Provide the [x, y] coordinate of the cell's center where the given text is located.  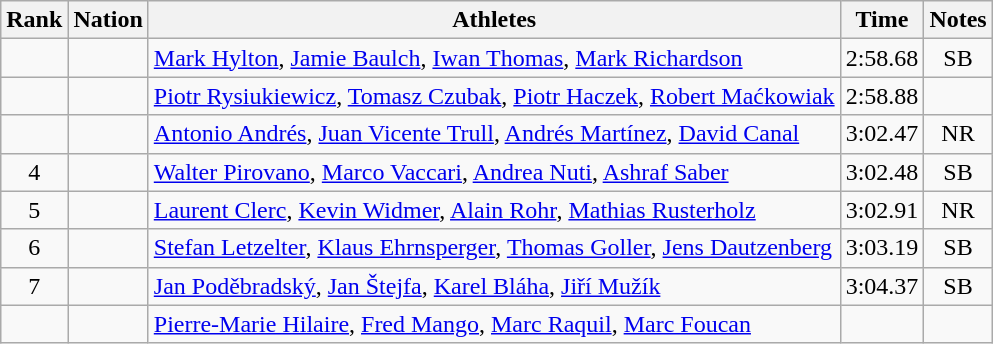
Stefan Letzelter, Klaus Ehrnsperger, Thomas Goller, Jens Dautzenberg [494, 248]
Notes [958, 20]
6 [34, 248]
3:02.47 [882, 134]
Time [882, 20]
7 [34, 286]
Jan Poděbradský, Jan Štejfa, Karel Bláha, Jiří Mužík [494, 286]
3:03.19 [882, 248]
Nation [108, 20]
3:02.48 [882, 172]
Antonio Andrés, Juan Vicente Trull, Andrés Martínez, David Canal [494, 134]
Walter Pirovano, Marco Vaccari, Andrea Nuti, Ashraf Saber [494, 172]
5 [34, 210]
Rank [34, 20]
2:58.68 [882, 58]
Mark Hylton, Jamie Baulch, Iwan Thomas, Mark Richardson [494, 58]
Laurent Clerc, Kevin Widmer, Alain Rohr, Mathias Rusterholz [494, 210]
Pierre-Marie Hilaire, Fred Mango, Marc Raquil, Marc Foucan [494, 324]
Athletes [494, 20]
4 [34, 172]
Piotr Rysiukiewicz, Tomasz Czubak, Piotr Haczek, Robert Maćkowiak [494, 96]
2:58.88 [882, 96]
3:04.37 [882, 286]
3:02.91 [882, 210]
